Find where the given text appears and provide that cell's center as (X, Y) coordinate. 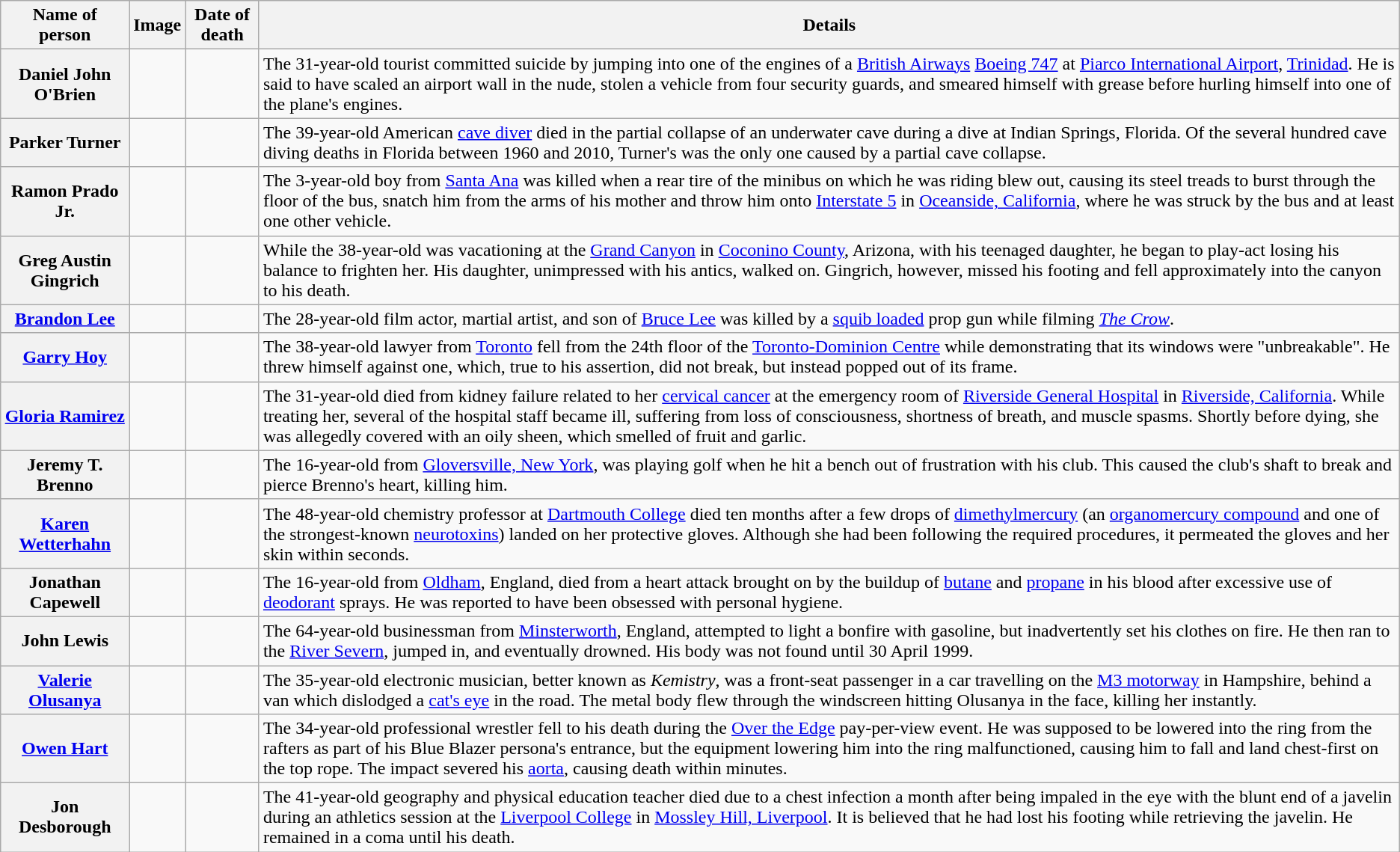
Greg Austin Gingrich (65, 270)
Gloria Ramirez (65, 416)
Brandon Lee (65, 319)
Jon Desborough (65, 818)
Image (157, 25)
Valerie Olusanya (65, 690)
Owen Hart (65, 749)
Jeremy T. Brenno (65, 474)
Daniel John O'Brien (65, 84)
Date of death (223, 25)
Jonathan Capewell (65, 592)
John Lewis (65, 640)
Garry Hoy (65, 358)
Ramon Prado Jr. (65, 201)
Parker Turner (65, 142)
The 28-year-old film actor, martial artist, and son of Bruce Lee was killed by a squib loaded prop gun while filming The Crow. (829, 319)
Karen Wetterhahn (65, 533)
Name of person (65, 25)
Details (829, 25)
